Detect which cell encompasses the target text, then output its [X, Y] center coordinate. 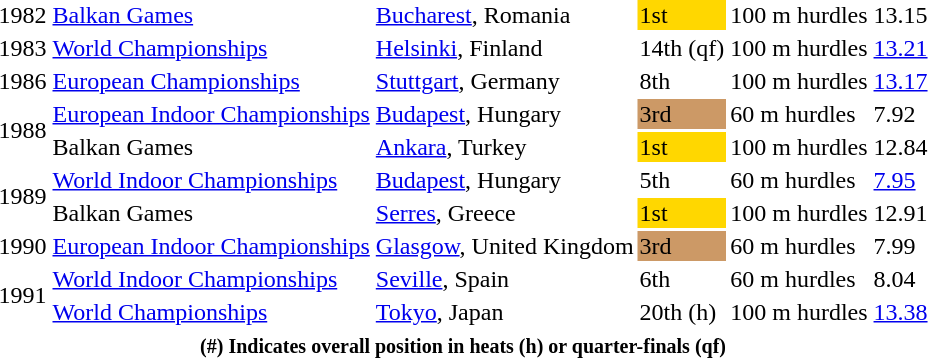
20th (h) [682, 312]
Helsinki, Finland [504, 48]
6th [682, 279]
Serres, Greece [504, 213]
Seville, Spain [504, 279]
Tokyo, Japan [504, 312]
Stuttgart, Germany [504, 81]
8th [682, 81]
Glasgow, United Kingdom [504, 246]
14th (qf) [682, 48]
Bucharest, Romania [504, 15]
Ankara, Turkey [504, 147]
5th [682, 180]
European Championships [211, 81]
